Provide the (x, y) coordinate of the cell's center where the given text is located.  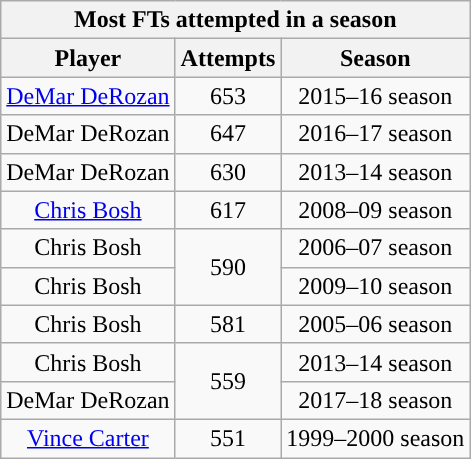
2015–16 season (376, 96)
2017–18 season (376, 400)
Most FTs attempted in a season (236, 20)
630 (228, 172)
Player (88, 58)
2008–09 season (376, 210)
653 (228, 96)
2009–10 season (376, 286)
2016–17 season (376, 134)
Season (376, 58)
581 (228, 324)
551 (228, 438)
2005–06 season (376, 324)
Vince Carter (88, 438)
647 (228, 134)
1999–2000 season (376, 438)
Attempts (228, 58)
2006–07 season (376, 248)
590 (228, 267)
617 (228, 210)
559 (228, 381)
